Locate the cell with the specified text and output its [x, y] center coordinate. 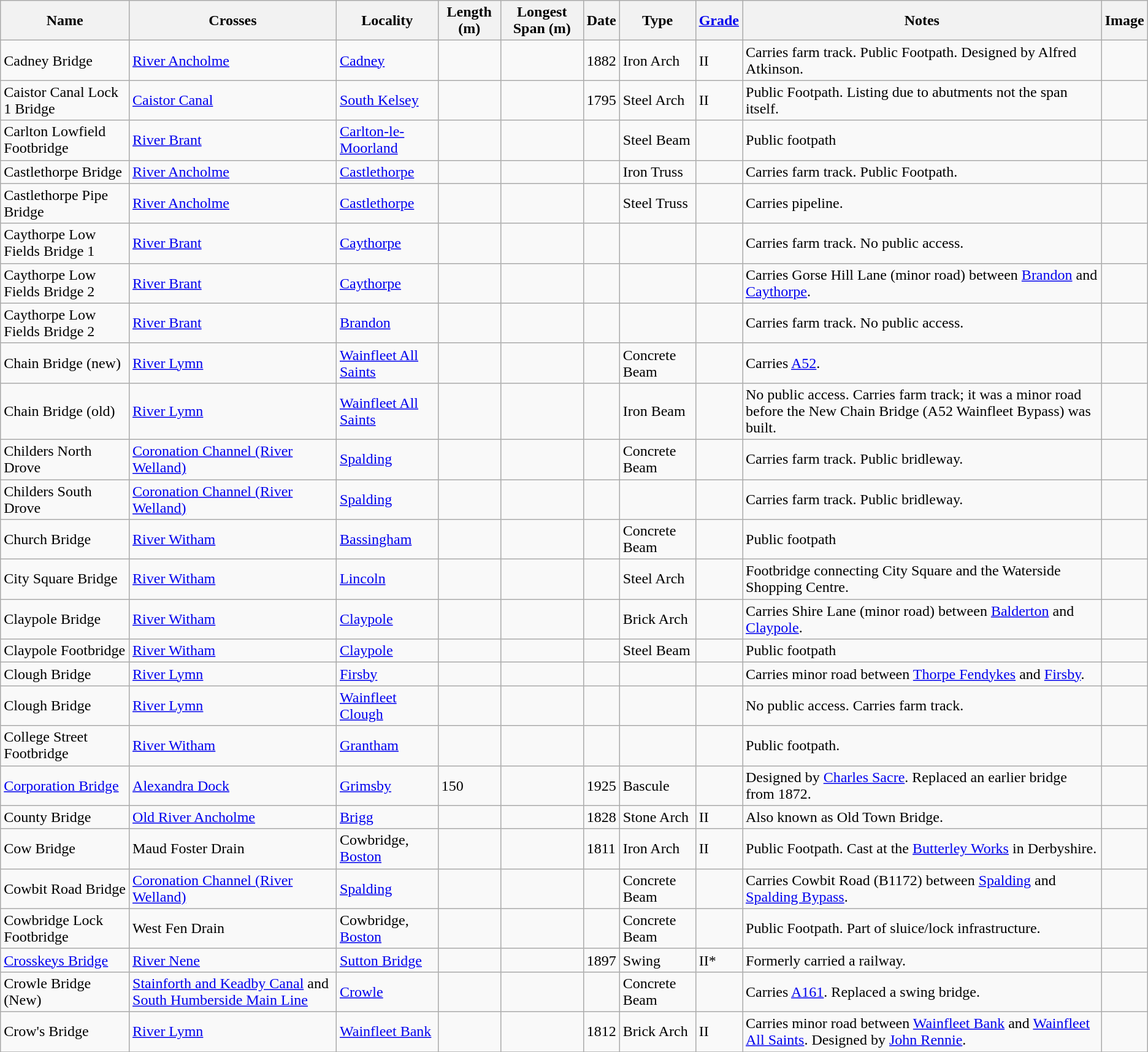
1882 [601, 60]
Grade [719, 21]
Brigg [387, 817]
Carries minor road between Thorpe Fendykes and Firsby. [922, 674]
Cow Bridge [65, 849]
Stainforth and Keadby Canal and South Humberside Main Line [233, 991]
Designed by Charles Sacre. Replaced an earlier bridge from 1872. [922, 785]
Corporation Bridge [65, 785]
Brandon [387, 323]
Crosses [233, 21]
Maud Foster Drain [233, 849]
Carries minor road between Wainfleet Bank and Wainfleet All Saints. Designed by John Rennie. [922, 1032]
County Bridge [65, 817]
Cowbit Road Bridge [65, 888]
Crowle Bridge (New) [65, 991]
Claypole Bridge [65, 620]
Castlethorpe Pipe Bridge [65, 204]
Public Footpath. Cast at the Butterley Works in Derbyshire. [922, 849]
1795 [601, 101]
Sutton Bridge [387, 960]
West Fen Drain [233, 929]
Cowbridge Lock Footbridge [65, 929]
Bassingham [387, 540]
1897 [601, 960]
Alexandra Dock [233, 785]
Public footpath. [922, 746]
Carlton-le-Moorland [387, 140]
1811 [601, 849]
Carries Cowbit Road (B1172) between Spalding and Spalding Bypass. [922, 888]
1925 [601, 785]
Bascule [657, 785]
Also known as Old Town Bridge. [922, 817]
Cadney [387, 60]
Footbridge connecting City Square and the Waterside Shopping Centre. [922, 579]
Carries farm track. Public Footpath. Designed by Alfred Atkinson. [922, 60]
150 [469, 785]
Carries Shire Lane (minor road) between Balderton and Claypole. [922, 620]
Formerly carried a railway. [922, 960]
Carlton Lowfield Footbridge [65, 140]
Carries farm track. Public Footpath. [922, 172]
Length (m) [469, 21]
Grantham [387, 746]
Crosskeys Bridge [65, 960]
Longest Span (m) [542, 21]
City Square Bridge [65, 579]
Chain Bridge (new) [65, 363]
Lincoln [387, 579]
Wainfleet Bank [387, 1032]
Locality [387, 21]
Image [1125, 21]
Old River Ancholme [233, 817]
Crowle [387, 991]
Type [657, 21]
Iron Beam [657, 411]
Carries A161. Replaced a swing bridge. [922, 991]
Caistor Canal Lock 1 Bridge [65, 101]
Castlethorpe Bridge [65, 172]
River Nene [233, 960]
Notes [922, 21]
Chain Bridge (old) [65, 411]
Steel Truss [657, 204]
Name [65, 21]
Carries A52. [922, 363]
Wainfleet Clough [387, 705]
Iron Truss [657, 172]
1812 [601, 1032]
Stone Arch [657, 817]
Swing [657, 960]
1828 [601, 817]
Date [601, 21]
Childers North Drove [65, 459]
Childers South Drove [65, 499]
Church Bridge [65, 540]
Caistor Canal [233, 101]
Claypole Footbridge [65, 651]
Public Footpath. Part of sluice/lock infrastructure. [922, 929]
Carries pipeline. [922, 204]
Carries Gorse Hill Lane (minor road) between Brandon and Caythorpe. [922, 283]
No public access. Carries farm track; it was a minor road before the New Chain Bridge (A52 Wainfleet Bypass) was built. [922, 411]
Caythorpe Low Fields Bridge 1 [65, 243]
II* [719, 960]
Grimsby [387, 785]
Firsby [387, 674]
South Kelsey [387, 101]
Public Footpath. Listing due to abutments not the span itself. [922, 101]
Crow's Bridge [65, 1032]
Cadney Bridge [65, 60]
College Street Footbridge [65, 746]
No public access. Carries farm track. [922, 705]
